From the cell containing the given text, extract its center point as (X, Y) coordinate. 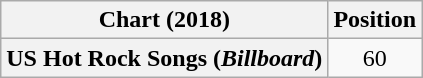
US Hot Rock Songs (Billboard) (164, 58)
60 (375, 58)
Position (375, 20)
Chart (2018) (164, 20)
